From the cell containing the given text, extract its center point as (X, Y) coordinate. 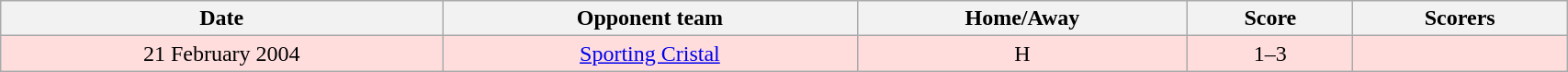
H (1022, 54)
Opponent team (650, 18)
Date (222, 18)
Scorers (1461, 18)
21 February 2004 (222, 54)
1–3 (1270, 54)
Home/Away (1022, 18)
Score (1270, 18)
Sporting Cristal (650, 54)
